Search for the cell housing the specified text and yield its [X, Y] center coordinate. 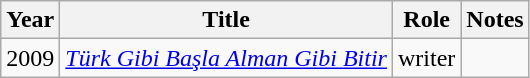
Role [426, 20]
Türk Gibi Başla Alman Gibi Bitir [226, 58]
2009 [30, 58]
writer [426, 58]
Notes [495, 20]
Title [226, 20]
Year [30, 20]
